From the cell containing the given text, extract its center point as (x, y) coordinate. 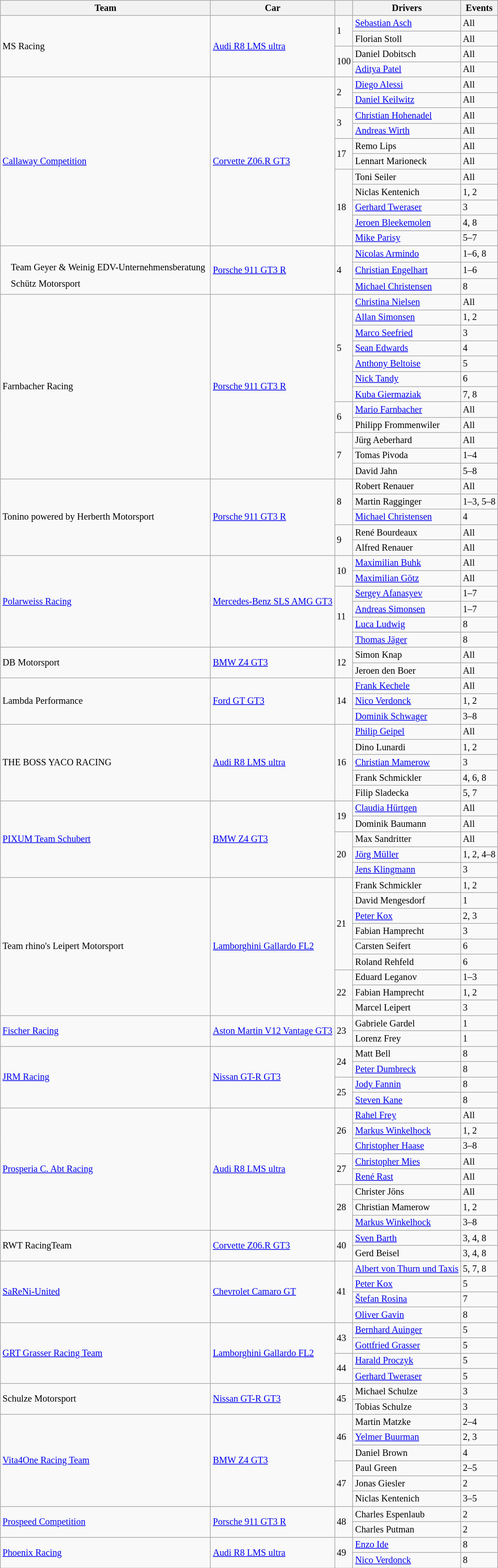
Gerd Beisel (407, 1253)
MS Racing (106, 46)
Albert von Thurn und Taxis (407, 1269)
Daniel Dobitsch (407, 54)
Lambda Performance (106, 701)
Simon Knap (407, 655)
Tomas Pivoda (407, 455)
Kuba Giermaziak (407, 394)
David Jahn (407, 471)
PIXUM Team Schubert (106, 839)
DB Motorsport (106, 663)
Team Geyer & Weinig EDV-Unternehmensberatung (108, 268)
20 (344, 854)
Ford GT GT3 (273, 701)
1–6 (479, 270)
Thomas Jäger (407, 640)
1–4 (479, 455)
Eduard Leganov (407, 977)
1–6, 8 (479, 254)
Marco Seefried (407, 333)
Aston Martin V12 Vantage GT3 (273, 1031)
Chevrolet Camaro GT (273, 1292)
Mercedes-Benz SLS AMG GT3 (273, 601)
Gabriele Gardel (407, 1023)
16 (344, 762)
René Bourdeaux (407, 532)
40 (344, 1245)
Michael Schulze (407, 1391)
26 (344, 1130)
Robert Renauer (407, 486)
Claudia Hürtgen (407, 808)
Tobias Schulze (407, 1407)
JRM Racing (106, 1077)
43 (344, 1337)
Sven Barth (407, 1238)
Charles Espenlaub (407, 1514)
Maximilian Buhk (407, 563)
Christopher Mies (407, 1161)
Andreas Simonsen (407, 609)
2–5 (479, 1468)
David Mengesdorf (407, 900)
2–4 (479, 1422)
Philipp Frommenwiler (407, 425)
Anthony Beltoise (407, 363)
Farnbacher Racing (106, 387)
Christian Engelhart (407, 270)
1–3, 5–8 (479, 501)
Andreas Wirth (407, 131)
Diego Alessi (407, 85)
Florian Stoll (407, 39)
28 (344, 1207)
22 (344, 993)
Peter Dumbreck (407, 1069)
Harald Proczyk (407, 1361)
Luca Ludwig (407, 624)
4, 8 (479, 223)
5, 7, 8 (479, 1269)
Jeroen Bleekemolen (407, 223)
THE BOSS YACO RACING (106, 762)
45 (344, 1398)
17 (344, 153)
RWT RacingTeam (106, 1245)
Martin Matzke (407, 1422)
Aditya Patel (407, 69)
Phoenix Racing (106, 1553)
Charles Putman (407, 1529)
Maximilian Götz (407, 578)
GRT Grasser Racing Team (106, 1353)
Mario Farnbacher (407, 409)
Jens Klingmann (407, 870)
25 (344, 1092)
100 (344, 61)
4, 6, 8 (479, 778)
44 (344, 1368)
5–7 (479, 238)
Dominik Schwager (407, 717)
41 (344, 1292)
Marcel Leipert (407, 1008)
Jeroen den Boer (407, 671)
48 (344, 1522)
Events (479, 8)
Tonino powered by Herberth Motorsport (106, 517)
Sebastian Asch (407, 23)
Jonas Giesler (407, 1483)
9 (344, 540)
Prosperia C. Abt Racing (106, 1169)
12 (344, 663)
Christer Jöns (407, 1192)
Max Sandritter (407, 839)
23 (344, 1031)
Alfred Renauer (407, 547)
SaReNi-United (106, 1292)
Car (273, 8)
René Rast (407, 1176)
Team rhino's Leipert Motorsport (106, 946)
Schütz Motorsport (108, 284)
Team Geyer & Weinig EDV-Unternehmensberatung Schütz Motorsport (106, 270)
18 (344, 207)
Sean Edwards (407, 348)
Štefan Rosina (407, 1299)
3–5 (479, 1499)
Enzo Ide (407, 1545)
Frank Kechele (407, 686)
Team (106, 8)
1, 2, 4–8 (479, 854)
Christian Hohenadel (407, 115)
Fischer Racing (106, 1031)
Vita4One Racing Team (106, 1460)
Nick Tandy (407, 379)
Bernhard Auinger (407, 1330)
Polarweiss Racing (106, 601)
49 (344, 1553)
5–8 (479, 471)
14 (344, 701)
Mike Parisy (407, 238)
Christopher Haase (407, 1146)
19 (344, 816)
Daniel Keilwitz (407, 100)
Matt Bell (407, 1054)
Steven Kane (407, 1100)
Remo Lips (407, 146)
Drivers (407, 8)
Gottfried Grasser (407, 1345)
Paul Green (407, 1468)
Martin Ragginger (407, 501)
Callaway Competition (106, 161)
Dominik Baumann (407, 824)
Rahel Frey (407, 1115)
Lorenz Frey (407, 1038)
Roland Rehfeld (407, 962)
Jürg Aeberhard (407, 440)
Dino Lunardi (407, 747)
Oliver Gavin (407, 1315)
46 (344, 1438)
24 (344, 1061)
Filip Sladecka (407, 793)
Schulze Motorsport (106, 1398)
Nicolas Armindo (407, 254)
Daniel Brown (407, 1453)
27 (344, 1169)
21 (344, 923)
7, 8 (479, 394)
1–3 (479, 977)
Toni Seiler (407, 177)
47 (344, 1483)
Yelmer Buurman (407, 1437)
10 (344, 571)
Prospeed Competition (106, 1522)
Allan Simonsen (407, 317)
Carsten Seifert (407, 946)
5, 7 (479, 793)
Sergey Afanasyev (407, 593)
11 (344, 616)
Philip Geipel (407, 732)
Christina Nielsen (407, 302)
Jody Fannin (407, 1084)
Jörg Müller (407, 854)
Lennart Marioneck (407, 161)
